Extract the [x, y] coordinate from the center of the cell holding the provided text.  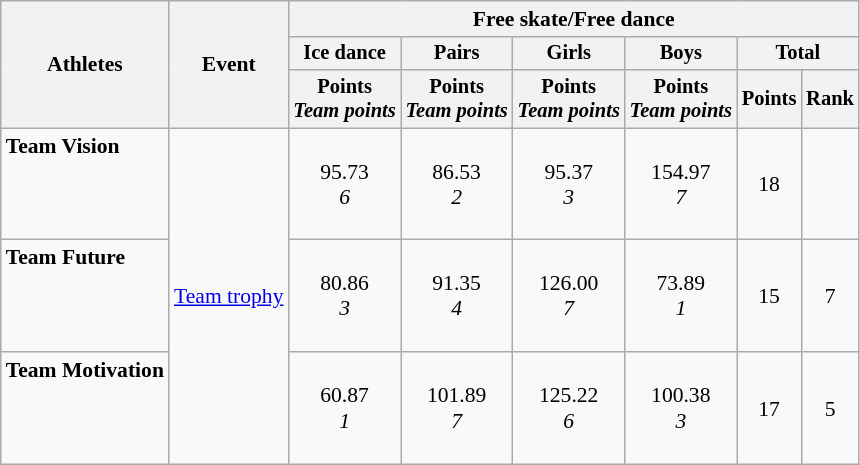
Team trophy [229, 296]
125.226 [569, 408]
7 [830, 296]
18 [769, 184]
Boys [681, 54]
15 [769, 296]
Pairs [457, 54]
101.897 [457, 408]
154.977 [681, 184]
Team Motivation [85, 408]
80.863 [345, 296]
Total [798, 54]
Team Future [85, 296]
5 [830, 408]
Team Vision [85, 184]
Athletes [85, 64]
Ice dance [345, 54]
Rank [830, 99]
73.891 [681, 296]
17 [769, 408]
Event [229, 64]
86.532 [457, 184]
126.007 [569, 296]
Girls [569, 54]
91.354 [457, 296]
95.736 [345, 184]
Points [769, 99]
100.383 [681, 408]
95.373 [569, 184]
60.871 [345, 408]
Free skate/Free dance [574, 19]
